Detect which cell encompasses the target text, then output its [X, Y] center coordinate. 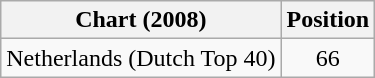
Netherlands (Dutch Top 40) [141, 58]
66 [328, 58]
Chart (2008) [141, 20]
Position [328, 20]
